Search for the cell housing the specified text and yield its (x, y) center coordinate. 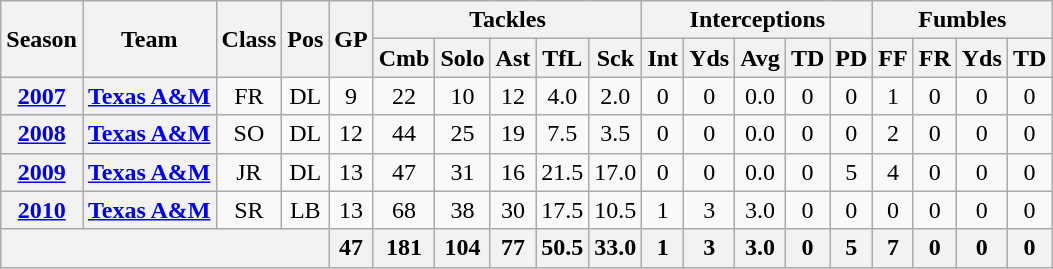
2008 (42, 134)
17.5 (562, 210)
68 (404, 210)
7.5 (562, 134)
Tackles (508, 20)
JR (249, 172)
PD (852, 58)
2.0 (616, 96)
10.5 (616, 210)
TfL (562, 58)
GP (351, 39)
4 (893, 172)
SO (249, 134)
10 (462, 96)
9 (351, 96)
17.0 (616, 172)
2010 (42, 210)
22 (404, 96)
104 (462, 248)
Class (249, 39)
38 (462, 210)
Ast (513, 58)
2 (893, 134)
Sck (616, 58)
21.5 (562, 172)
Interceptions (758, 20)
25 (462, 134)
FF (893, 58)
77 (513, 248)
4.0 (562, 96)
7 (893, 248)
2009 (42, 172)
SR (249, 210)
Int (663, 58)
33.0 (616, 248)
Season (42, 39)
30 (513, 210)
50.5 (562, 248)
Cmb (404, 58)
3.5 (616, 134)
181 (404, 248)
Avg (760, 58)
Team (149, 39)
44 (404, 134)
LB (306, 210)
Fumbles (962, 20)
2007 (42, 96)
Solo (462, 58)
19 (513, 134)
31 (462, 172)
Pos (306, 39)
16 (513, 172)
